Detect which cell encompasses the target text, then output its (X, Y) center coordinate. 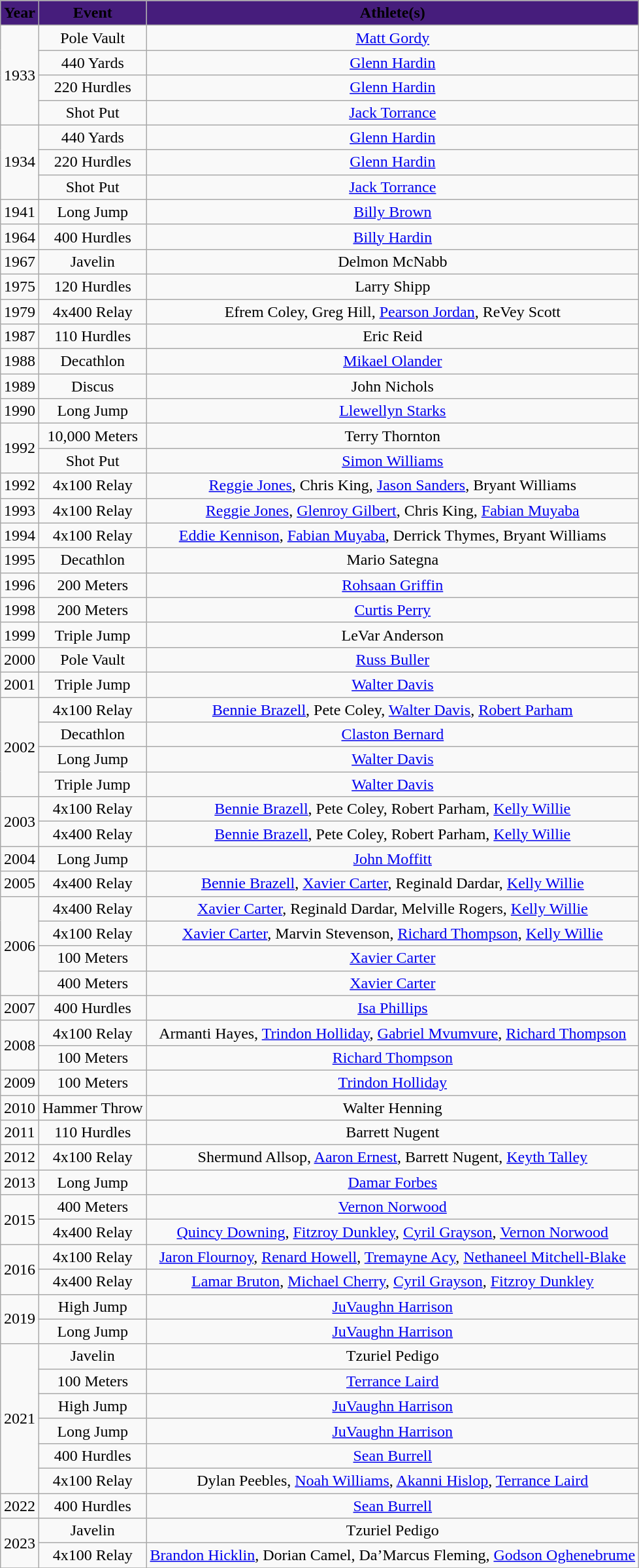
Hammer Throw (93, 1108)
Walter Henning (393, 1108)
1941 (20, 212)
Brandon Hicklin, Dorian Camel, Da’Marcus Fleming, Godson Oghenebrume (393, 1556)
Mikael Olander (393, 361)
2006 (20, 946)
Jaron Flournoy, Renard Howell, Tremayne Acy, Nethaneel Mitchell-Blake (393, 1257)
2001 (20, 684)
Xavier Carter, Marvin Stevenson, Richard Thompson, Kelly Willie (393, 933)
Terry Thornton (393, 436)
2007 (20, 1008)
Billy Brown (393, 212)
1994 (20, 535)
2022 (20, 1505)
Dylan Peebles, Noah Williams, Akanni Hislop, Terrance Laird (393, 1480)
Reggie Jones, Chris King, Jason Sanders, Bryant Williams (393, 486)
Eddie Kennison, Fabian Muyaba, Derrick Thymes, Bryant Williams (393, 535)
1933 (20, 75)
2003 (20, 822)
Claston Bernard (393, 735)
1988 (20, 361)
1975 (20, 286)
Barrett Nugent (393, 1133)
2008 (20, 1045)
Llewellyn Starks (393, 411)
Vernon Norwood (393, 1207)
John Moffitt (393, 859)
120 Hurdles (93, 286)
1999 (20, 635)
2002 (20, 746)
Damar Forbes (393, 1182)
Matt Gordy (393, 38)
2005 (20, 884)
1989 (20, 386)
Bennie Brazell, Pete Coley, Walter Davis, Robert Parham (393, 709)
Reggie Jones, Glenroy Gilbert, Chris King, Fabian Muyaba (393, 510)
Isa Phillips (393, 1008)
2021 (20, 1418)
John Nichols (393, 386)
1996 (20, 585)
2011 (20, 1133)
LeVar Anderson (393, 635)
Quincy Downing, Fitzroy Dunkley, Cyril Grayson, Vernon Norwood (393, 1232)
Bennie Brazell, Xavier Carter, Reginald Dardar, Kelly Willie (393, 884)
2009 (20, 1082)
1995 (20, 560)
Year (20, 13)
Xavier Carter, Reginald Dardar, Melville Rogers, Kelly Willie (393, 909)
1967 (20, 261)
Billy Hardin (393, 237)
2019 (20, 1319)
2013 (20, 1182)
Efrem Coley, Greg Hill, Pearson Jordan, ReVey Scott (393, 312)
Larry Shipp (393, 286)
1934 (20, 162)
1987 (20, 337)
2015 (20, 1220)
Rohsaan Griffin (393, 585)
10,000 Meters (93, 436)
Armanti Hayes, Trindon Holliday, Gabriel Mvumvure, Richard Thompson (393, 1033)
Eric Reid (393, 337)
1993 (20, 510)
1998 (20, 610)
2004 (20, 859)
Lamar Bruton, Michael Cherry, Cyril Grayson, Fitzroy Dunkley (393, 1282)
Trindon Holliday (393, 1082)
Mario Sategna (393, 560)
Russ Buller (393, 659)
2023 (20, 1543)
2012 (20, 1158)
1964 (20, 237)
2010 (20, 1108)
Curtis Perry (393, 610)
Shermund Allsop, Aaron Ernest, Barrett Nugent, Keyth Talley (393, 1158)
1979 (20, 312)
Simon Williams (393, 461)
Richard Thompson (393, 1058)
Event (93, 13)
2016 (20, 1269)
Delmon McNabb (393, 261)
Terrance Laird (393, 1381)
1990 (20, 411)
2000 (20, 659)
Discus (93, 386)
Athlete(s) (393, 13)
